Detect which cell encompasses the target text, then output its [x, y] center coordinate. 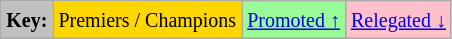
Promoted ↑ [294, 20]
Premiers / Champions [148, 20]
Key: [27, 20]
Relegated ↓ [398, 20]
